Locate the cell with the specified text and output its (X, Y) center coordinate. 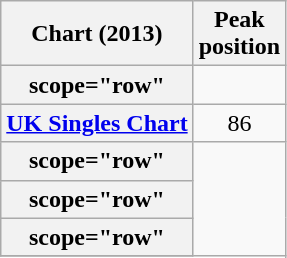
Peakposition (239, 34)
UK Singles Chart (97, 123)
Chart (2013) (97, 34)
86 (239, 123)
